Return the [x, y] coordinate for the center point of the cell that contains the specified text.  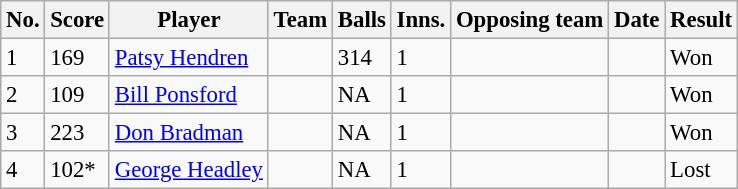
Inns. [420, 20]
Opposing team [530, 20]
Patsy Hendren [188, 58]
Lost [702, 170]
Date [637, 20]
109 [78, 95]
Don Bradman [188, 133]
No. [23, 20]
Score [78, 20]
Team [300, 20]
Result [702, 20]
102* [78, 170]
2 [23, 95]
169 [78, 58]
3 [23, 133]
Bill Ponsford [188, 95]
George Headley [188, 170]
Player [188, 20]
4 [23, 170]
Balls [362, 20]
314 [362, 58]
223 [78, 133]
